Return (X, Y) of the center of cell containing provided text 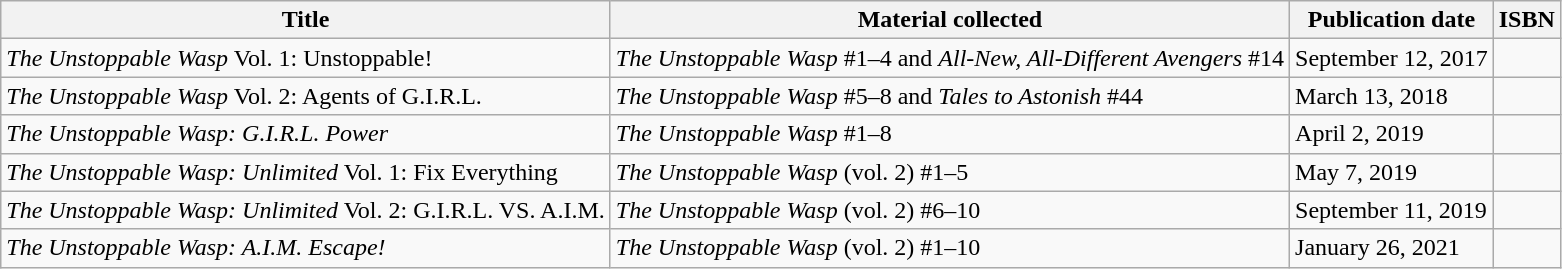
Title (306, 20)
The Unstoppable Wasp Vol. 2: Agents of G.I.R.L. (306, 96)
ISBN (1526, 20)
The Unstoppable Wasp #5–8 and Tales to Astonish #44 (950, 96)
Publication date (1392, 20)
The Unstoppable Wasp #1–4 and All-New, All-Different Avengers #14 (950, 58)
September 11, 2019 (1392, 210)
April 2, 2019 (1392, 134)
The Unstoppable Wasp (vol. 2) #1–10 (950, 248)
The Unstoppable Wasp (vol. 2) #6–10 (950, 210)
The Unstoppable Wasp #1–8 (950, 134)
September 12, 2017 (1392, 58)
May 7, 2019 (1392, 172)
The Unstoppable Wasp: Unlimited Vol. 1: Fix Everything (306, 172)
The Unstoppable Wasp: Unlimited Vol. 2: G.I.R.L. VS. A.I.M. (306, 210)
The Unstoppable Wasp (vol. 2) #1–5 (950, 172)
Material collected (950, 20)
The Unstoppable Wasp: A.I.M. Escape! (306, 248)
The Unstoppable Wasp: G.I.R.L. Power (306, 134)
January 26, 2021 (1392, 248)
The Unstoppable Wasp Vol. 1: Unstoppable! (306, 58)
March 13, 2018 (1392, 96)
